Pinpoint the cell where the given text exists, returning its (X, Y) midpoint coordinate. 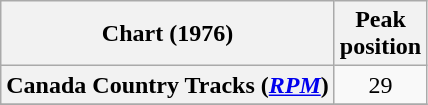
Chart (1976) (168, 34)
Canada Country Tracks (RPM) (168, 85)
29 (380, 85)
Peakposition (380, 34)
